Return the (x, y) coordinate for the center point of the cell that contains the specified text.  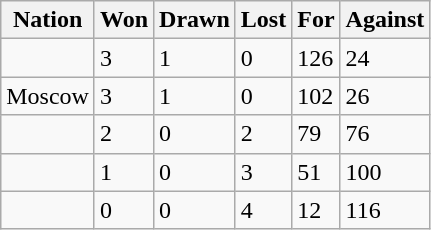
126 (316, 58)
Lost (263, 20)
Nation (48, 20)
76 (385, 134)
100 (385, 172)
24 (385, 58)
Won (124, 20)
For (316, 20)
102 (316, 96)
Drawn (195, 20)
4 (263, 210)
Moscow (48, 96)
12 (316, 210)
116 (385, 210)
26 (385, 96)
79 (316, 134)
51 (316, 172)
Against (385, 20)
